For the text-containing cell, return its midpoint in [X, Y] coordinate format. 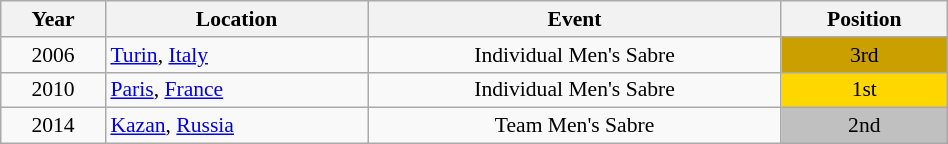
2006 [54, 55]
Paris, France [236, 90]
Turin, Italy [236, 55]
2010 [54, 90]
1st [864, 90]
Year [54, 19]
Position [864, 19]
3rd [864, 55]
2014 [54, 126]
Location [236, 19]
Event [575, 19]
Kazan, Russia [236, 126]
Team Men's Sabre [575, 126]
2nd [864, 126]
